From the cell containing the given text, extract its center point as (x, y) coordinate. 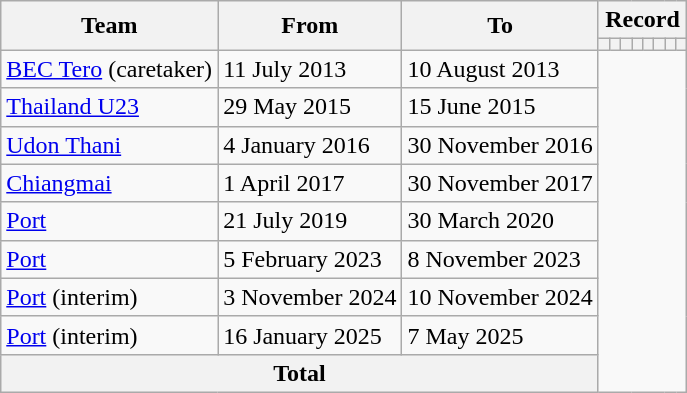
4 January 2016 (310, 145)
15 June 2015 (500, 107)
Udon Thani (110, 145)
From (310, 26)
30 November 2017 (500, 183)
Chiangmai (110, 183)
1 April 2017 (310, 183)
Record (642, 20)
8 November 2023 (500, 259)
To (500, 26)
30 March 2020 (500, 221)
Team (110, 26)
Total (300, 373)
10 November 2024 (500, 297)
21 July 2019 (310, 221)
BEC Tero (caretaker) (110, 69)
10 August 2013 (500, 69)
7 May 2025 (500, 335)
11 July 2013 (310, 69)
16 January 2025 (310, 335)
Thailand U23 (110, 107)
30 November 2016 (500, 145)
3 November 2024 (310, 297)
5 February 2023 (310, 259)
29 May 2015 (310, 107)
